Search for the cell housing the specified text and yield its (X, Y) center coordinate. 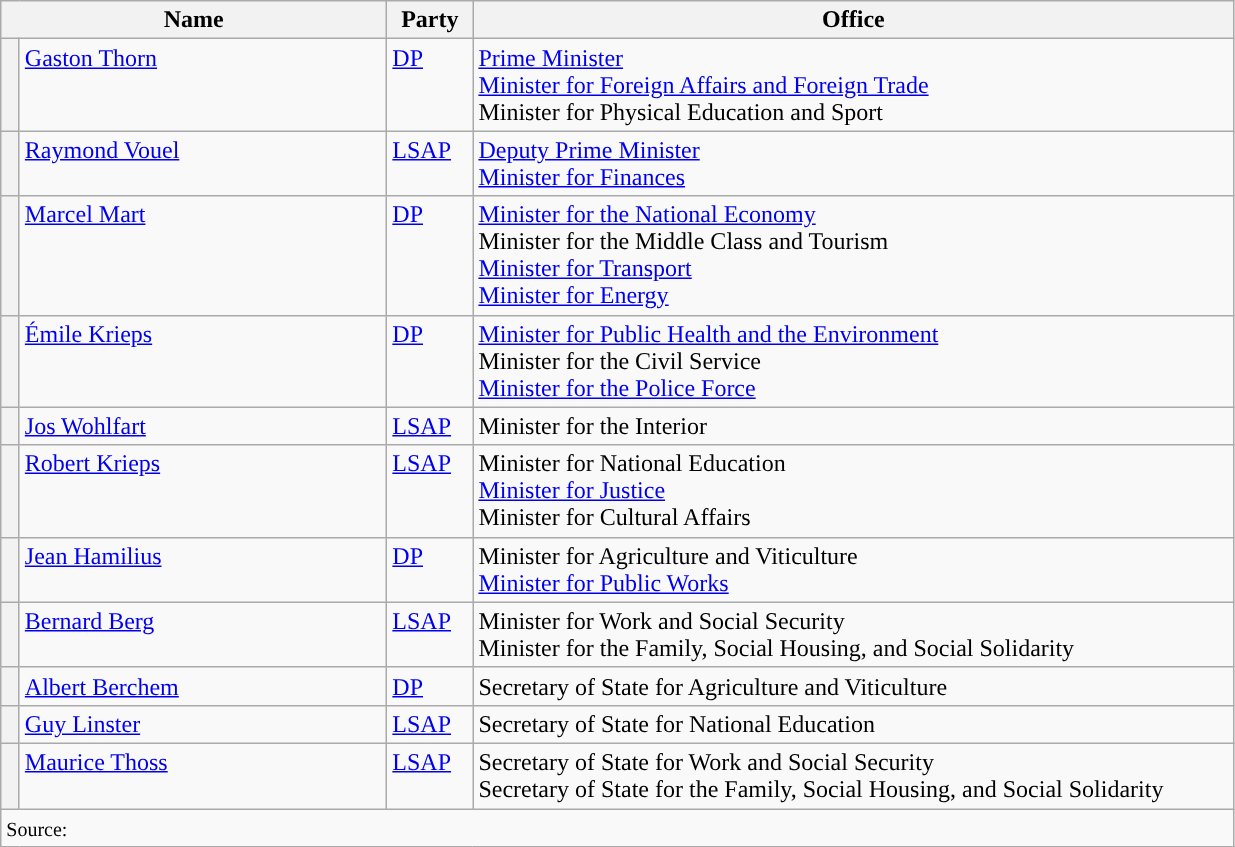
Bernard Berg (203, 634)
Minister for the Interior (854, 426)
Minister for the National Economy Minister for the Middle Class and Tourism Minister for Transport Minister for Energy (854, 256)
Robert Krieps (203, 491)
Minister for Agriculture and Viticulture Minister for Public Works (854, 570)
Guy Linster (203, 724)
Minister for Work and Social Security Minister for the Family, Social Housing, and Social Solidarity (854, 634)
Prime Minister Minister for Foreign Affairs and Foreign Trade Minister for Physical Education and Sport (854, 85)
Émile Krieps (203, 361)
Party (430, 20)
Secretary of State for Work and Social Security Secretary of State for the Family, Social Housing, and Social Solidarity (854, 776)
Jean Hamilius (203, 570)
Minister for National Education Minister for Justice Minister for Cultural Affairs (854, 491)
Secretary of State for Agriculture and Viticulture (854, 686)
Name (194, 20)
Deputy Prime Minister Minister for Finances (854, 164)
Secretary of State for National Education (854, 724)
Maurice Thoss (203, 776)
Raymond Vouel (203, 164)
Albert Berchem (203, 686)
Jos Wohlfart (203, 426)
Minister for Public Health and the Environment Minister for the Civil Service Minister for the Police Force (854, 361)
Source: (618, 827)
Office (854, 20)
Gaston Thorn (203, 85)
Marcel Mart (203, 256)
